Return (X, Y) of the center of cell containing provided text 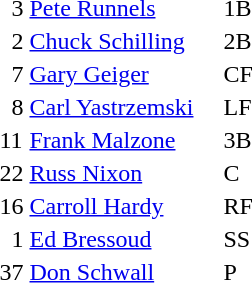
Frank Malzone (124, 140)
Gary Geiger (124, 74)
Chuck Schilling (124, 41)
Russ Nixon (124, 173)
Carl Yastrzemski (124, 107)
Carroll Hardy (124, 206)
Ed Bressoud (124, 239)
